Return (X, Y) of the center of cell containing provided text 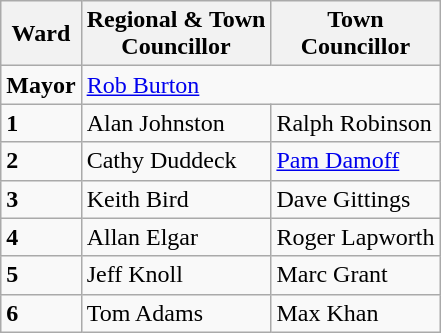
Marc Grant (356, 275)
Dave Gittings (356, 199)
1 (41, 123)
Pam Damoff (356, 161)
TownCouncillor (356, 34)
Alan Johnston (176, 123)
Rob Burton (260, 85)
Mayor (41, 85)
Tom Adams (176, 313)
Allan Elgar (176, 237)
4 (41, 237)
Cathy Duddeck (176, 161)
6 (41, 313)
2 (41, 161)
Roger Lapworth (356, 237)
Ralph Robinson (356, 123)
Regional & TownCouncillor (176, 34)
Ward (41, 34)
Keith Bird (176, 199)
3 (41, 199)
5 (41, 275)
Max Khan (356, 313)
Jeff Knoll (176, 275)
